Provide the (x, y) coordinate of the cell's center where the given text is located.  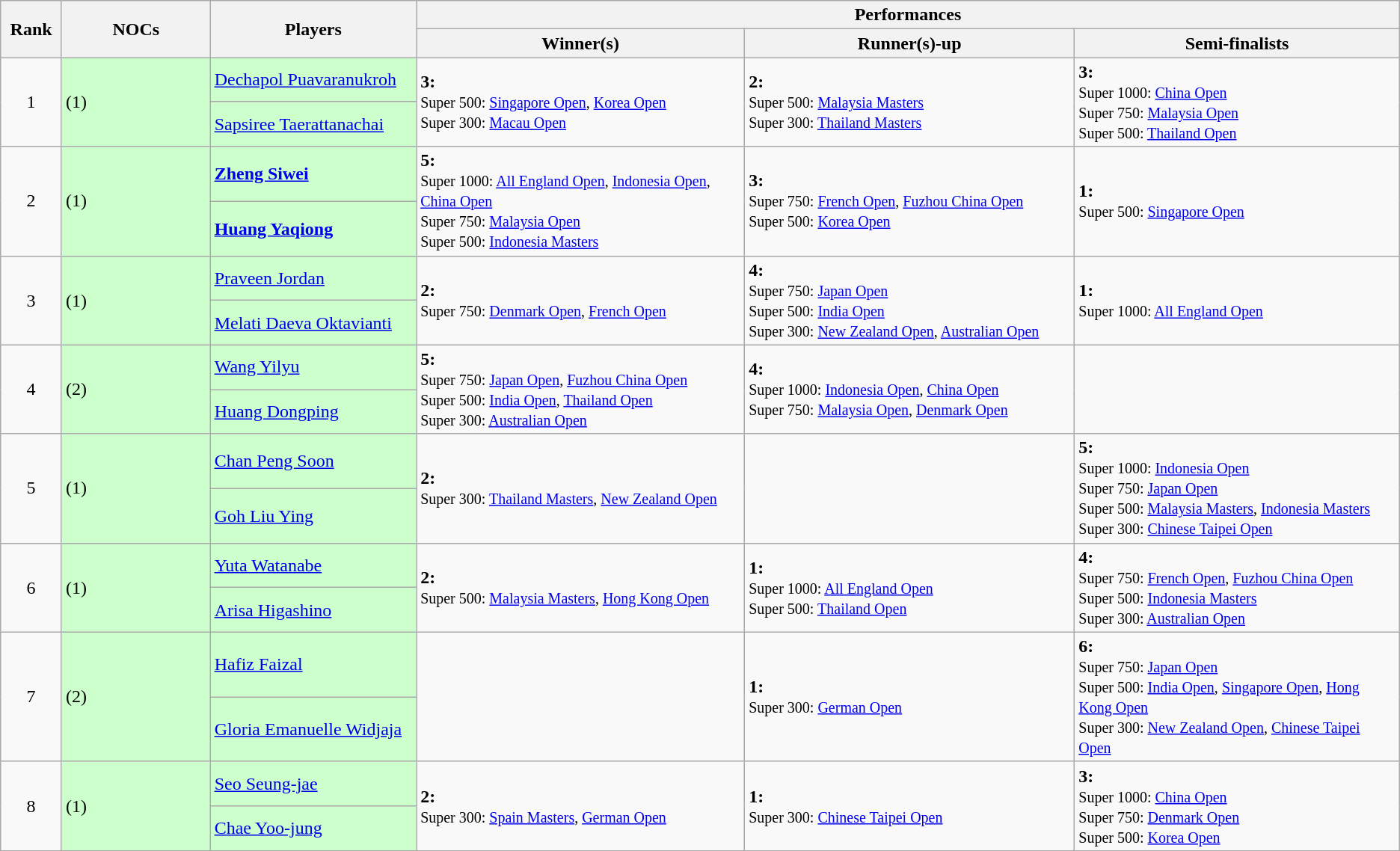
5:Super 1000: Indonesia OpenSuper 750: Japan OpenSuper 500: Malaysia Masters, Indonesia MastersSuper 300: Chinese Taipei Open (1237, 488)
1:Super 500: Singapore Open (1237, 201)
Winner(s) (580, 43)
Yuta Watanabe (313, 565)
Dechapol Puavaranukroh (313, 80)
1:Super 1000: All England OpenSuper 500: Thailand Open (909, 588)
Semi-finalists (1237, 43)
Chae Yoo-jung (313, 829)
2:Super 300: Thailand Masters, New Zealand Open (580, 488)
Huang Dongping (313, 412)
5:Super 1000: All England Open, Indonesia Open, China OpenSuper 750: Malaysia OpenSuper 500: Indonesia Masters (580, 201)
2:Super 750: Denmark Open, French Open (580, 301)
Goh Liu Ying (313, 516)
Runner(s)-up (909, 43)
7 (31, 697)
1 (31, 102)
1:Super 1000: All England Open (1237, 301)
Seo Seung-jae (313, 784)
2 (31, 201)
6:Super 750: Japan OpenSuper 500: India Open, Singapore Open, Hong Kong OpenSuper 300: New Zealand Open, Chinese Taipei Open (1237, 697)
4:Super 750: Japan OpenSuper 500: India OpenSuper 300: New Zealand Open, Australian Open (909, 301)
Performances (908, 15)
3:Super 1000: China OpenSuper 750: Malaysia OpenSuper 500: Thailand Open (1237, 102)
Arisa Higashino (313, 610)
Praveen Jordan (313, 278)
Gloria Emanuelle Widjaja (313, 730)
8 (31, 806)
6 (31, 588)
4:Super 1000: Indonesia Open, China OpenSuper 750: Malaysia Open, Denmark Open (909, 389)
2:Super 500: Malaysia Masters, Hong Kong Open (580, 588)
Chan Peng Soon (313, 461)
Sapsiree Taerattanachai (313, 124)
2:Super 500: Malaysia MastersSuper 300: Thailand Masters (909, 102)
Melati Daeva Oktavianti (313, 323)
4:Super 750: French Open, Fuzhou China OpenSuper 500: Indonesia MastersSuper 300: Australian Open (1237, 588)
3:Super 750: French Open, Fuzhou China OpenSuper 500: Korea Open (909, 201)
Zheng Siwei (313, 173)
NOCs (136, 29)
2:Super 300: Spain Masters, German Open (580, 806)
5:Super 750: Japan Open, Fuzhou China OpenSuper 500: India Open, Thailand OpenSuper 300: Australian Open (580, 389)
3:Super 500: Singapore Open, Korea OpenSuper 300: Macau Open (580, 102)
3 (31, 301)
4 (31, 389)
Rank (31, 29)
Players (313, 29)
Hafiz Faizal (313, 664)
Huang Yaqiong (313, 229)
3:Super 1000: China OpenSuper 750: Denmark OpenSuper 500: Korea Open (1237, 806)
5 (31, 488)
1:Super 300: Chinese Taipei Open (909, 806)
1:Super 300: German Open (909, 697)
Wang Yilyu (313, 367)
